From the cell containing the given text, extract its center point as (X, Y) coordinate. 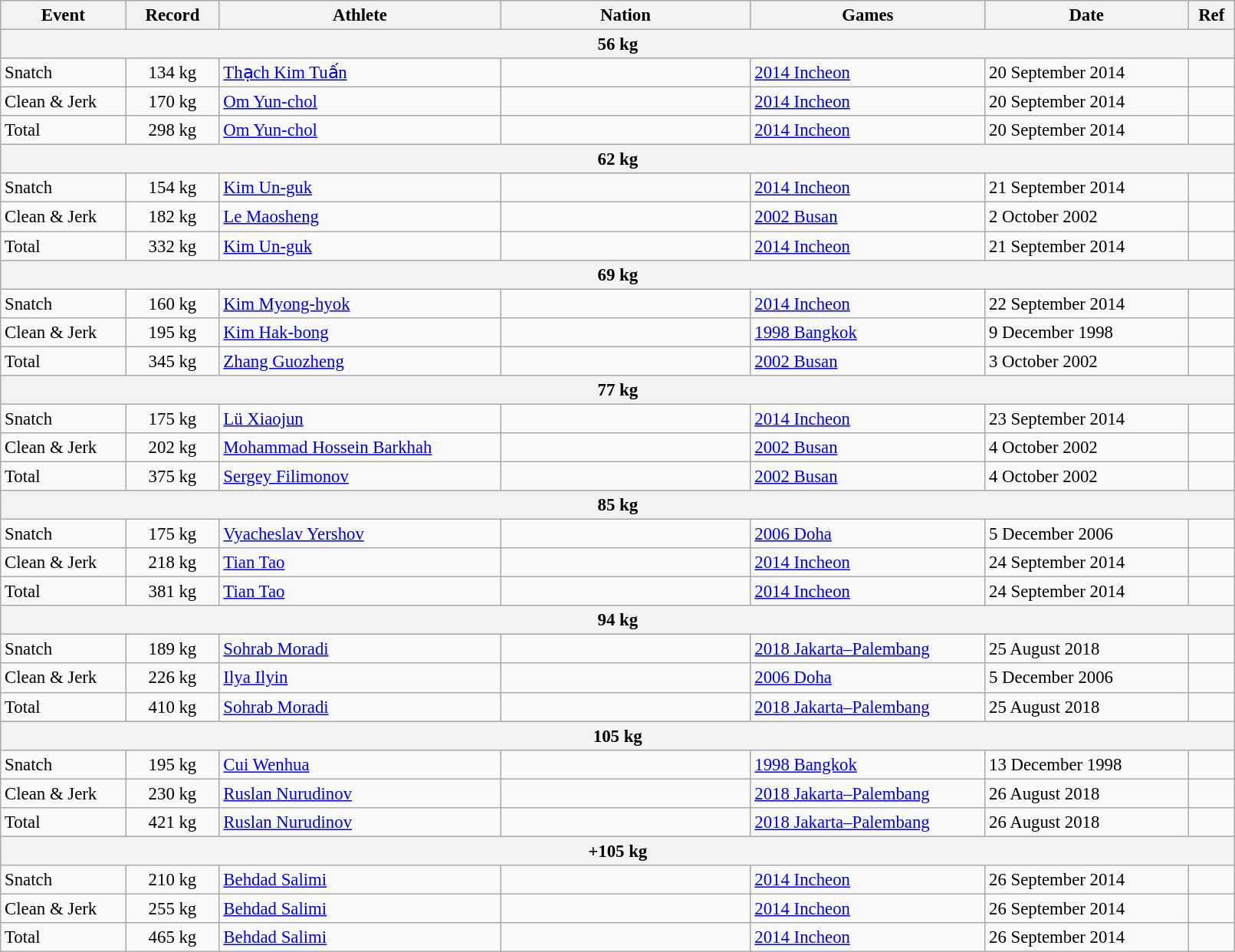
Ilya Ilyin (360, 678)
465 kg (172, 937)
298 kg (172, 130)
+105 kg (618, 851)
2 October 2002 (1087, 217)
3 October 2002 (1087, 361)
255 kg (172, 908)
85 kg (618, 505)
Thạch Kim Tuấn (360, 73)
Record (172, 15)
421 kg (172, 822)
Ref (1211, 15)
69 kg (618, 274)
Sergey Filimonov (360, 476)
332 kg (172, 246)
210 kg (172, 880)
22 September 2014 (1087, 304)
77 kg (618, 390)
Date (1087, 15)
Cui Wenhua (360, 764)
Le Maosheng (360, 217)
Nation (626, 15)
Games (868, 15)
Athlete (360, 15)
94 kg (618, 620)
160 kg (172, 304)
105 kg (618, 736)
189 kg (172, 649)
230 kg (172, 793)
56 kg (618, 44)
375 kg (172, 476)
226 kg (172, 678)
Vyacheslav Yershov (360, 534)
Kim Hak-bong (360, 332)
182 kg (172, 217)
202 kg (172, 448)
Zhang Guozheng (360, 361)
23 September 2014 (1087, 419)
410 kg (172, 707)
13 December 1998 (1087, 764)
134 kg (172, 73)
9 December 1998 (1087, 332)
345 kg (172, 361)
Event (63, 15)
62 kg (618, 159)
Kim Myong-hyok (360, 304)
Mohammad Hossein Barkhah (360, 448)
381 kg (172, 592)
218 kg (172, 563)
154 kg (172, 188)
Lü Xiaojun (360, 419)
170 kg (172, 102)
